Extract the [x, y] coordinate from the center of the cell holding the provided text.  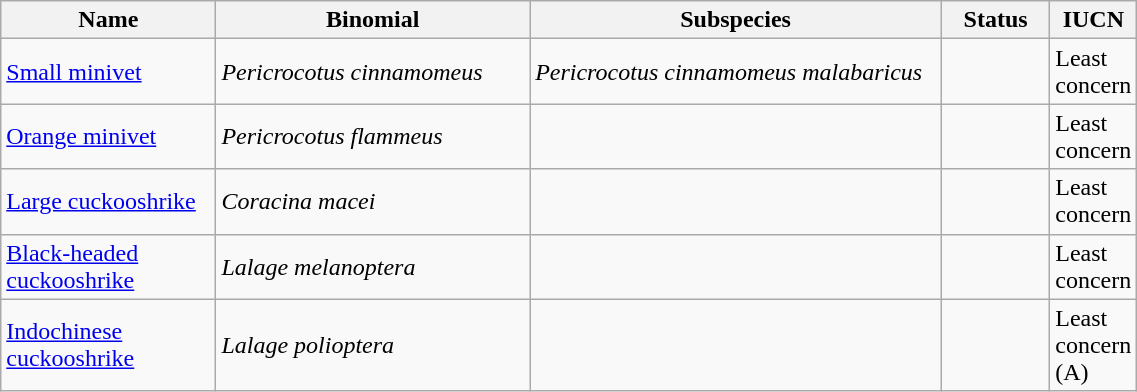
Indochinese cuckooshrike [108, 345]
Pericrocotus cinnamomeus [373, 72]
Name [108, 20]
Lalage polioptera [373, 345]
IUCN [1094, 20]
Pericrocotus cinnamomeus malabaricus [736, 72]
Status [995, 20]
Large cuckooshrike [108, 202]
Least concern(A) [1094, 345]
Binomial [373, 20]
Pericrocotus flammeus [373, 136]
Subspecies [736, 20]
Lalage melanoptera [373, 266]
Black-headed cuckooshrike [108, 266]
Small minivet [108, 72]
Coracina macei [373, 202]
Orange minivet [108, 136]
